Determine the (x, y) coordinate at the center of the cell enclosing the given text.  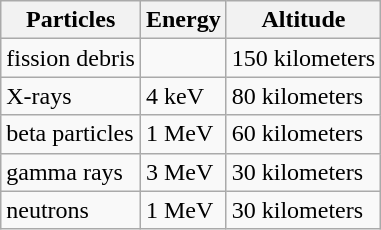
4 keV (183, 96)
gamma rays (71, 172)
neutrons (71, 210)
80 kilometers (303, 96)
Particles (71, 20)
3 MeV (183, 172)
Energy (183, 20)
beta particles (71, 134)
150 kilometers (303, 58)
fission debris (71, 58)
X-rays (71, 96)
Altitude (303, 20)
60 kilometers (303, 134)
